Locate the cell with the specified text and output its (X, Y) center coordinate. 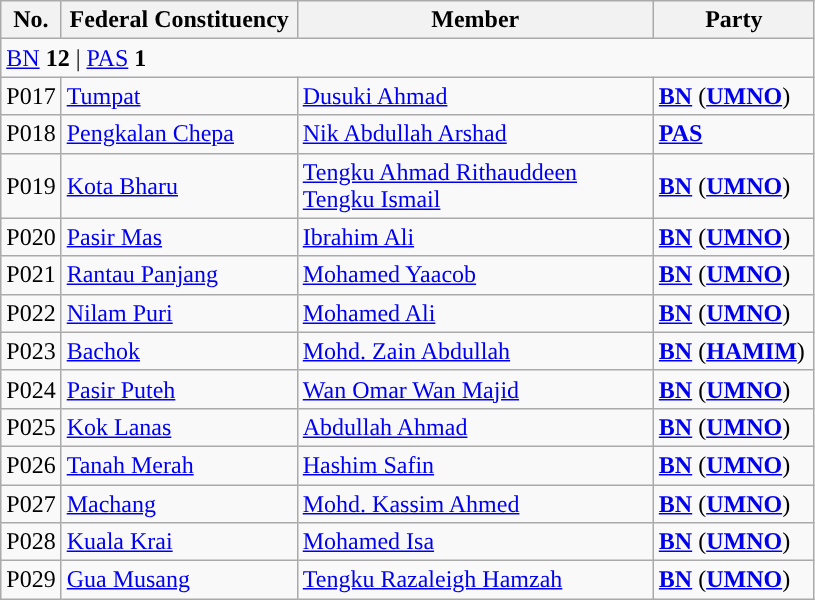
P020 (31, 237)
P024 (31, 389)
Rantau Panjang (179, 275)
Abdullah Ahmad (475, 427)
P017 (31, 96)
Mohamed Isa (475, 542)
Wan Omar Wan Majid (475, 389)
Hashim Safin (475, 465)
Mohd. Zain Abdullah (475, 351)
Nilam Puri (179, 313)
Machang (179, 503)
Dusuki Ahmad (475, 96)
P018 (31, 134)
Tengku Razaleigh Hamzah (475, 580)
Kota Bharu (179, 186)
P022 (31, 313)
P026 (31, 465)
Ibrahim Ali (475, 237)
No. (31, 20)
PAS (734, 134)
BN (HAMIM) (734, 351)
Tengku Ahmad Rithauddeen Tengku Ismail (475, 186)
Nik Abdullah Arshad (475, 134)
Pengkalan Chepa (179, 134)
Gua Musang (179, 580)
Mohd. Kassim Ahmed (475, 503)
Tumpat (179, 96)
Federal Constituency (179, 20)
Bachok (179, 351)
P023 (31, 351)
Party (734, 20)
P025 (31, 427)
Mohamed Ali (475, 313)
Kuala Krai (179, 542)
Tanah Merah (179, 465)
P027 (31, 503)
Mohamed Yaacob (475, 275)
Pasir Mas (179, 237)
BN 12 | PAS 1 (408, 58)
P029 (31, 580)
Member (475, 20)
P028 (31, 542)
Pasir Puteh (179, 389)
Kok Lanas (179, 427)
P019 (31, 186)
P021 (31, 275)
